Scan for the cell matching the given text and deliver its (x, y) coordinate at center. 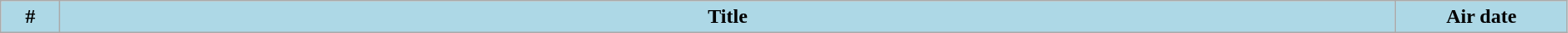
Air date (1481, 17)
# (30, 17)
Title (728, 17)
